Identify which cell holds the provided text, then report its [X, Y] central coordinate. 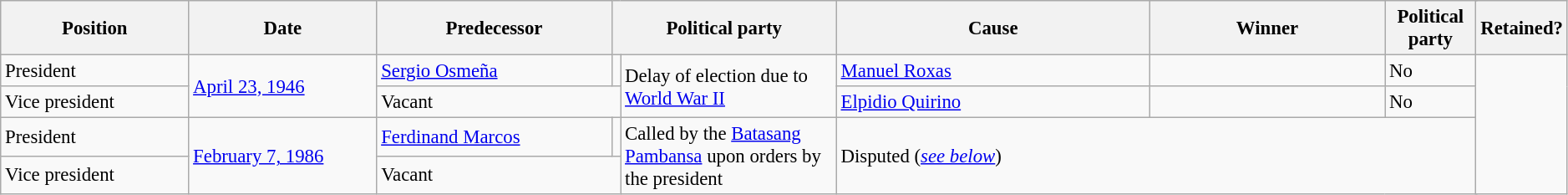
Called by the Batasang Pambansa upon orders by the president [728, 157]
Predecessor [495, 28]
Cause [992, 28]
Date [282, 28]
Retained? [1522, 28]
Disputed (see below) [1156, 157]
Sergio Osmeña [495, 71]
Elpidio Quirino [992, 102]
Ferdinand Marcos [495, 137]
Delay of election due to World War II [728, 87]
Position [95, 28]
February 7, 1986 [282, 157]
April 23, 1946 [282, 87]
Winner [1266, 28]
Manuel Roxas [992, 71]
